Extract the (X, Y) coordinate from the center of the cell holding the provided text.  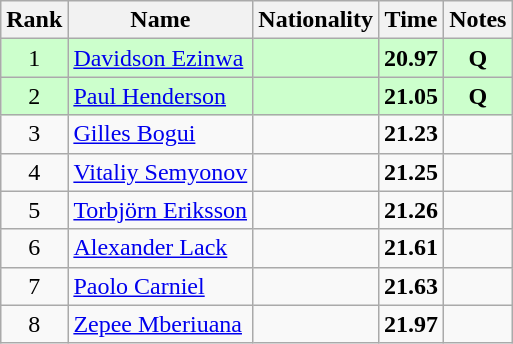
Vitaliy Semyonov (160, 172)
Name (160, 20)
Gilles Bogui (160, 134)
21.23 (412, 134)
20.97 (412, 58)
Notes (478, 20)
Torbjörn Eriksson (160, 210)
21.61 (412, 248)
21.97 (412, 324)
Alexander Lack (160, 248)
1 (34, 58)
21.05 (412, 96)
3 (34, 134)
21.26 (412, 210)
21.63 (412, 286)
Nationality (316, 20)
7 (34, 286)
Paolo Carniel (160, 286)
Davidson Ezinwa (160, 58)
6 (34, 248)
5 (34, 210)
Paul Henderson (160, 96)
8 (34, 324)
2 (34, 96)
Time (412, 20)
21.25 (412, 172)
Rank (34, 20)
Zepee Mberiuana (160, 324)
4 (34, 172)
